From the cell containing the given text, extract its center point as (X, Y) coordinate. 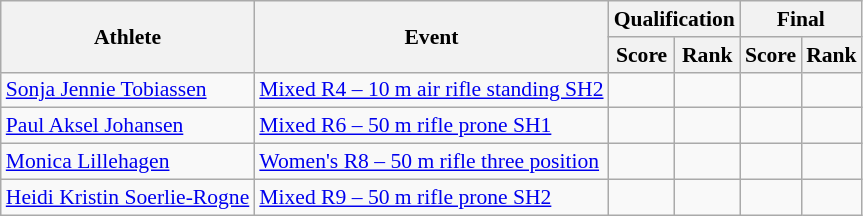
Women's R8 – 50 m rifle three position (431, 162)
Athlete (128, 36)
Mixed R9 – 50 m rifle prone SH2 (431, 197)
Event (431, 36)
Mixed R6 – 50 m rifle prone SH1 (431, 126)
Mixed R4 – 10 m air rifle standing SH2 (431, 90)
Sonja Jennie Tobiassen (128, 90)
Monica Lillehagen (128, 162)
Paul Aksel Johansen (128, 126)
Qualification (674, 19)
Heidi Kristin Soerlie-Rogne (128, 197)
Final (801, 19)
